From the cell containing the given text, extract its center point as [x, y] coordinate. 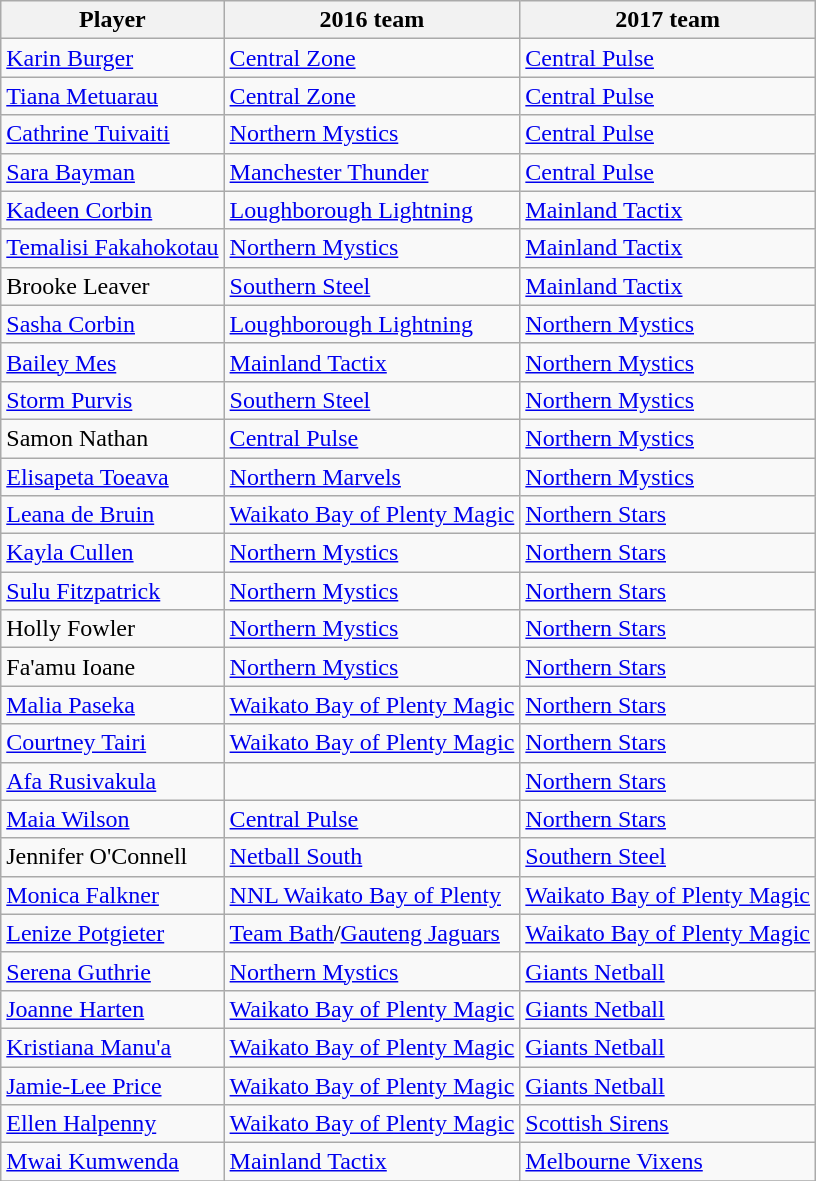
2016 team [372, 20]
Kayla Cullen [112, 553]
Fa'amu Ioane [112, 667]
Cathrine Tuivaiti [112, 134]
Courtney Tairi [112, 743]
Sasha Corbin [112, 324]
Manchester Thunder [372, 172]
Bailey Mes [112, 362]
Holly Fowler [112, 629]
Ellen Halpenny [112, 1124]
Scottish Sirens [668, 1124]
Lenize Potgieter [112, 933]
Kristiana Manu'a [112, 1047]
Mwai Kumwenda [112, 1162]
Sulu Fitzpatrick [112, 591]
Maia Wilson [112, 819]
Monica Falkner [112, 895]
Northern Marvels [372, 477]
Storm Purvis [112, 400]
Player [112, 20]
Jennifer O'Connell [112, 857]
Malia Paseka [112, 705]
Temalisi Fakahokotau [112, 248]
Jamie-Lee Price [112, 1085]
Team Bath/Gauteng Jaguars [372, 933]
Joanne Harten [112, 1009]
Elisapeta Toeava [112, 477]
Brooke Leaver [112, 286]
Netball South [372, 857]
Serena Guthrie [112, 971]
2017 team [668, 20]
Kadeen Corbin [112, 210]
Leana de Bruin [112, 515]
Sara Bayman [112, 172]
Tiana Metuarau [112, 96]
NNL Waikato Bay of Plenty [372, 895]
Samon Nathan [112, 438]
Melbourne Vixens [668, 1162]
Karin Burger [112, 58]
Afa Rusivakula [112, 781]
